Return [x, y] of the center of cell containing provided text 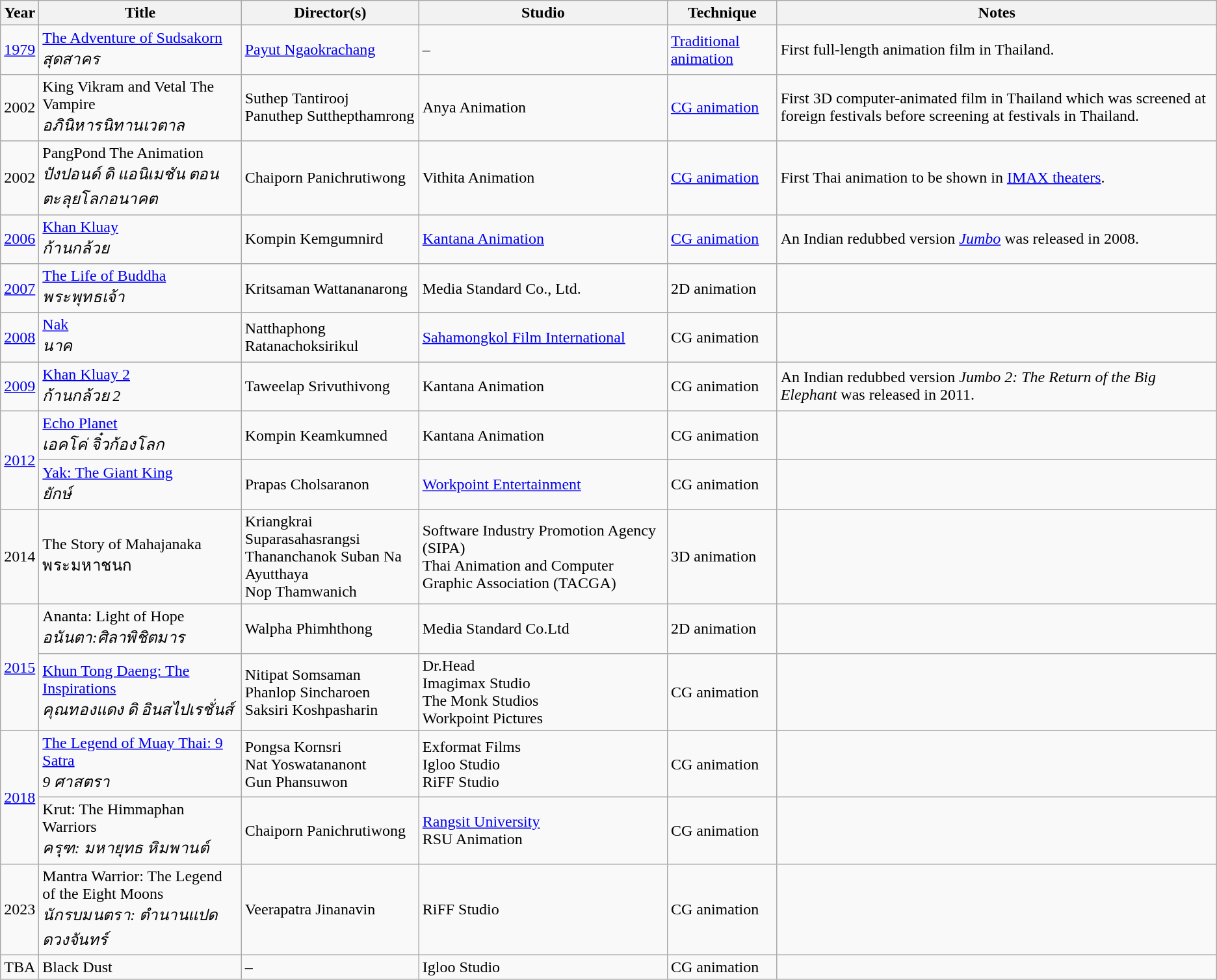
2007 [20, 289]
Payut Ngaokrachang [330, 50]
RiFF Studio [543, 909]
2008 [20, 337]
Rangsit UniversityRSU Animation [543, 831]
Sahamongkol Film International [543, 337]
Software Industry Promotion Agency (SIPA)Thai Animation and Computer Graphic Association (TACGA) [543, 556]
2009 [20, 387]
Black Dust [140, 967]
TBA [20, 967]
Media Standard Co.Ltd [543, 628]
PangPond The Animation ปังปอนด์ ดิ แอนิเมชัน ตอน ตะลุยโลกอนาคต [140, 178]
The Life of Buddha พระพุทธเจ้า [140, 289]
Khun Tong Daeng: The Inspirationsคุณทองแดง ดิ อินสไปเรชั่นส์ [140, 691]
Exformat FilmsIgloo StudioRiFF Studio [543, 764]
Ananta: Light of Hopeอนันตา:ศิลาพิชิตมาร [140, 628]
2018 [20, 797]
Prapas Cholsaranon [330, 485]
2006 [20, 239]
Mantra Warrior: The Legend of the Eight Moonsนักรบมนตรา: ตำนานแปดดวงจันทร์ [140, 909]
Echo Planet เอคโค่ จิ๋วก้องโลก [140, 435]
2014 [20, 556]
Yak: The Giant King ยักษ์ [140, 485]
Krut: The Himmaphan Warriors ครุฑ: มหายุทธ หิมพานต์ [140, 831]
Taweelap Srivuthivong [330, 387]
Notes [997, 13]
Natthaphong Ratanachoksirikul [330, 337]
Nak นาค [140, 337]
2012 [20, 460]
Dr.HeadImagimax StudioThe Monk StudiosWorkpoint Pictures [543, 691]
First 3D computer-animated film in Thailand which was screened at foreign festivals before screening at festivals in Thailand. [997, 108]
Media Standard Co., Ltd. [543, 289]
Veerapatra Jinanavin [330, 909]
Khan Kluay ก้านกล้วย [140, 239]
Walpha Phimhthong [330, 628]
Suthep TantiroojPanuthep Sutthepthamrong [330, 108]
Studio [543, 13]
2015 [20, 667]
Igloo Studio [543, 967]
First Thai animation to be shown in IMAX theaters. [997, 178]
Vithita Animation [543, 178]
Kriangkrai SuparasahasrangsiThananchanok Suban Na AyutthayaNop Thamwanich [330, 556]
Khan Kluay 2 ก้านกล้วย 2 [140, 387]
2023 [20, 909]
First full-length animation film in Thailand. [997, 50]
Kompin Kemgumnird [330, 239]
An Indian redubbed version Jumbo 2: The Return of the Big Elephant was released in 2011. [997, 387]
Traditional animation [722, 50]
Title [140, 13]
3D animation [722, 556]
Anya Animation [543, 108]
The Adventure of Sudsakorn สุดสาคร [140, 50]
Year [20, 13]
Workpoint Entertainment [543, 485]
Director(s) [330, 13]
The Story of Mahajanakaพระมหาชนก [140, 556]
Technique [722, 13]
An Indian redubbed version Jumbo was released in 2008. [997, 239]
Kompin Keamkumned [330, 435]
Nitipat SomsamanPhanlop SincharoenSaksiri Koshpasharin [330, 691]
1979 [20, 50]
King Vikram and Vetal The Vampire อภินิหารนิทานเวตาล [140, 108]
The Legend of Muay Thai: 9 Satra 9 ศาสตรา [140, 764]
Pongsa KornsriNat YoswatananontGun Phansuwon [330, 764]
Kritsaman Wattananarong [330, 289]
